Search for the cell housing the specified text and yield its [x, y] center coordinate. 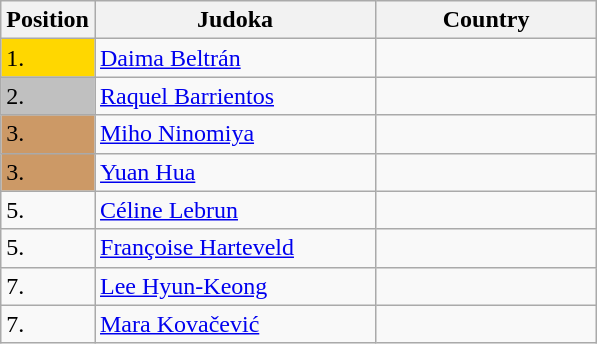
Raquel Barrientos [234, 96]
Lee Hyun-Keong [234, 286]
Céline Lebrun [234, 210]
2. [48, 96]
Daima Beltrán [234, 58]
Country [486, 20]
Miho Ninomiya [234, 134]
Yuan Hua [234, 172]
Mara Kovačević [234, 324]
1. [48, 58]
Françoise Harteveld [234, 248]
Position [48, 20]
Judoka [234, 20]
